Capture the cell that displays the provided text and extract its [x, y] central coordinate. 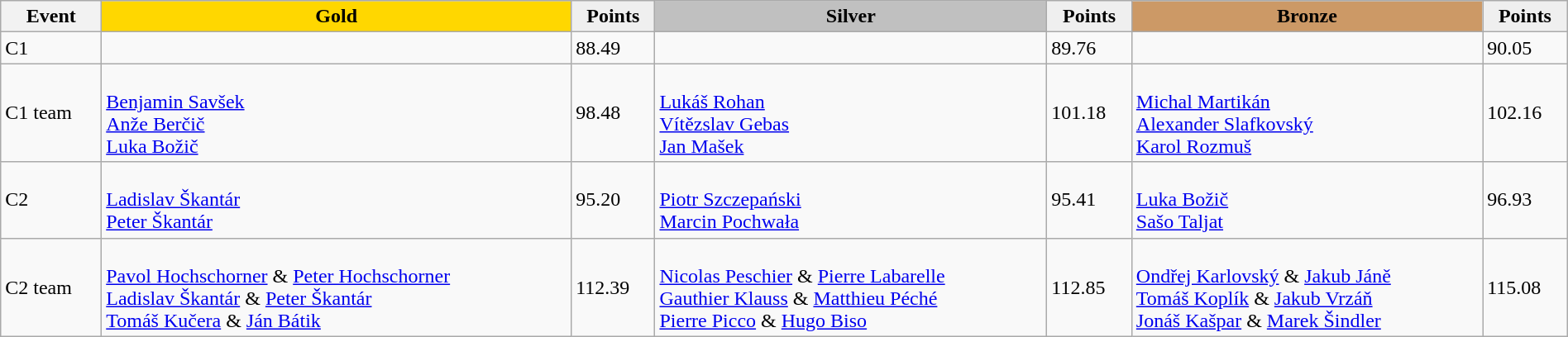
Event [51, 17]
C2 [51, 200]
98.48 [614, 112]
Luka BožičSašo Taljat [1307, 200]
112.85 [1089, 287]
Silver [851, 17]
C1 team [51, 112]
Benjamin SavšekAnže BerčičLuka Božič [337, 112]
C1 [51, 48]
95.20 [614, 200]
Michal MartikánAlexander SlafkovskýKarol Rozmuš [1307, 112]
Ondřej Karlovský & Jakub JáněTomáš Koplík & Jakub VrzáňJonáš Kašpar & Marek Šindler [1307, 287]
101.18 [1089, 112]
Lukáš RohanVítězslav GebasJan Mašek [851, 112]
Gold [337, 17]
89.76 [1089, 48]
Piotr SzczepańskiMarcin Pochwała [851, 200]
C2 team [51, 287]
90.05 [1525, 48]
Pavol Hochschorner & Peter HochschornerLadislav Škantár & Peter ŠkantárTomáš Kučera & Ján Bátik [337, 287]
88.49 [614, 48]
112.39 [614, 287]
96.93 [1525, 200]
Nicolas Peschier & Pierre LabarelleGauthier Klauss & Matthieu PéchéPierre Picco & Hugo Biso [851, 287]
115.08 [1525, 287]
Ladislav ŠkantárPeter Škantár [337, 200]
95.41 [1089, 200]
102.16 [1525, 112]
Bronze [1307, 17]
